Pinpoint the cell where the given text exists, returning its (X, Y) midpoint coordinate. 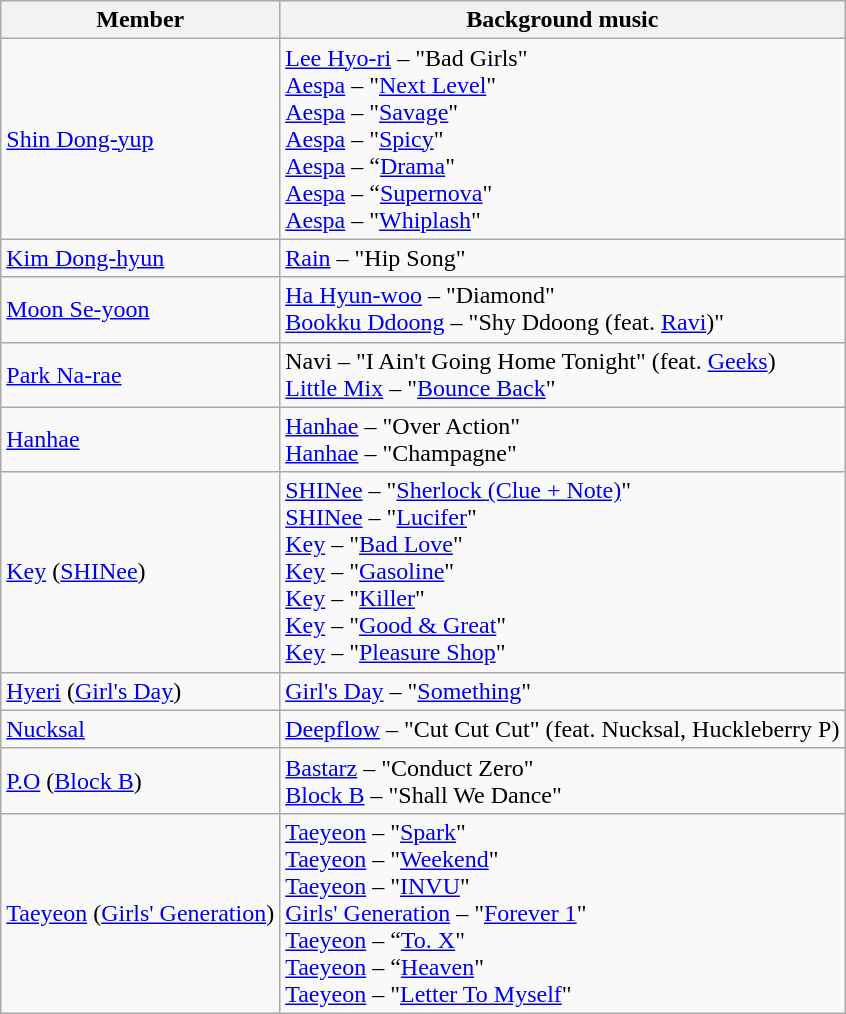
Hyeri (Girl's Day) (140, 691)
Kim Dong-hyun (140, 258)
P.O (Block B) (140, 780)
Shin Dong-yup (140, 139)
Bastarz – "Conduct Zero" Block B – "Shall We Dance" (562, 780)
Member (140, 20)
Moon Se-yoon (140, 310)
Ha Hyun-woo – "Diamond" Bookku Ddoong – "Shy Ddoong (feat. Ravi)" (562, 310)
Key (SHINee) (140, 572)
Hanhae – "Over Action"Hanhae – "Champagne" (562, 440)
SHINee – "Sherlock (Clue + Note)"SHINee – "Lucifer"Key – "Bad Love"Key – "Gasoline"Key – "Killer"Key – "Good & Great"Key – "Pleasure Shop" (562, 572)
Park Na-rae (140, 374)
Deepflow – "Cut Cut Cut" (feat. Nucksal, Huckleberry P) (562, 729)
Background music (562, 20)
Nucksal (140, 729)
Rain – "Hip Song" (562, 258)
Lee Hyo-ri – "Bad Girls"Aespa – "Next Level"Aespa – "Savage"Aespa – "Spicy"Aespa – “Drama"Aespa – “Supernova"Aespa – "Whiplash" (562, 139)
Girl's Day – "Something" (562, 691)
Taeyeon – "Spark"Taeyeon – "Weekend"Taeyeon – "INVU"Girls' Generation – "Forever 1"Taeyeon – “To. X"Taeyeon – “Heaven"Taeyeon – "Letter To Myself" (562, 913)
Navi – "I Ain't Going Home Tonight" (feat. Geeks)Little Mix – "Bounce Back" (562, 374)
Hanhae (140, 440)
Taeyeon (Girls' Generation) (140, 913)
